Extract the (X, Y) coordinate from the center of the cell holding the provided text.  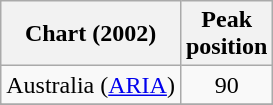
Chart (2002) (91, 34)
Peakposition (226, 34)
Australia (ARIA) (91, 85)
90 (226, 85)
